Identify which cell holds the provided text, then report its (X, Y) central coordinate. 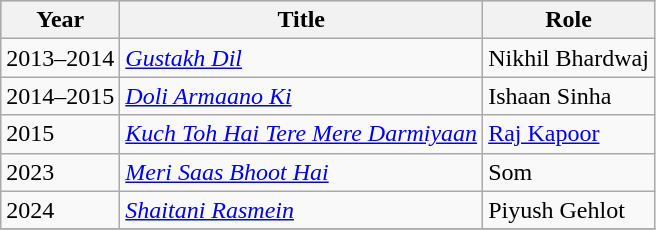
2014–2015 (60, 96)
Meri Saas Bhoot Hai (302, 172)
Kuch Toh Hai Tere Mere Darmiyaan (302, 134)
Shaitani Rasmein (302, 210)
Ishaan Sinha (569, 96)
2023 (60, 172)
Piyush Gehlot (569, 210)
Role (569, 20)
2015 (60, 134)
Raj Kapoor (569, 134)
Nikhil Bhardwaj (569, 58)
Year (60, 20)
Title (302, 20)
2013–2014 (60, 58)
2024 (60, 210)
Som (569, 172)
Gustakh Dil (302, 58)
Doli Armaano Ki (302, 96)
